Return [X, Y] of the center of cell containing provided text 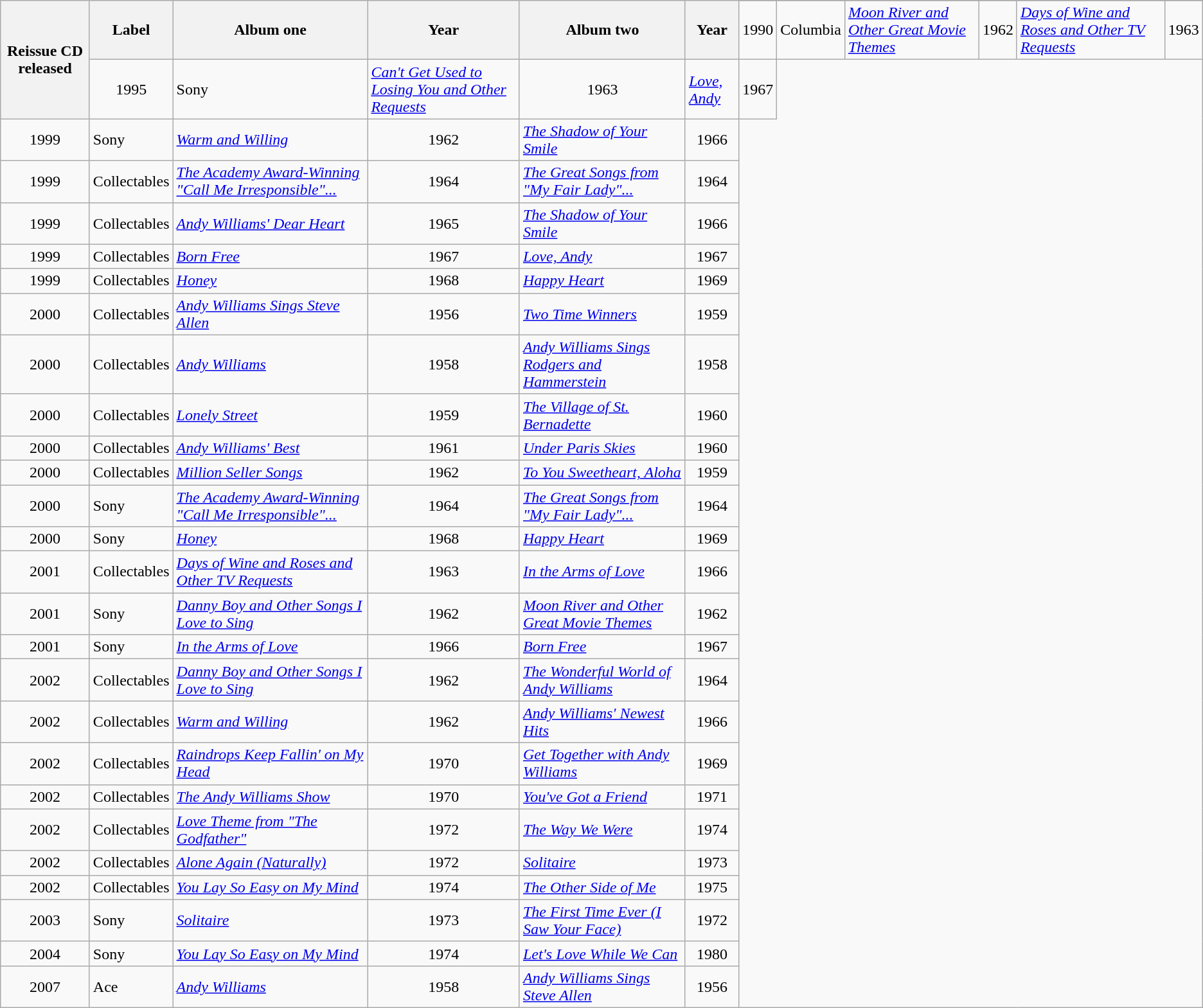
2007 [45, 987]
The Other Side of Me [602, 887]
Let's Love While We Can [602, 953]
Reissue CD released [45, 60]
Lonely Street [270, 415]
Label [131, 30]
Album one [270, 30]
You've Got a Friend [602, 797]
The Way We Were [602, 830]
Alone Again (Naturally) [270, 863]
Under Paris Skies [602, 448]
1965 [443, 224]
Andy Williams' Dear Heart [270, 224]
1990 [758, 30]
2003 [45, 920]
1961 [443, 448]
To You Sweetheart, Aloha [602, 472]
Love Theme from "The Godfather" [270, 830]
Album two [602, 30]
The Wonderful World of Andy Williams [602, 680]
Andy Williams' Newest Hits [602, 722]
Can't Get Used to Losing You and Other Requests [443, 89]
Andy Williams Sings Rodgers and Hammerstein [602, 364]
Columbia [811, 30]
Andy Williams' Best [270, 448]
Get Together with Andy Williams [602, 763]
Raindrops Keep Fallin' on My Head [270, 763]
Ace [131, 987]
1975 [712, 887]
1980 [712, 953]
Million Seller Songs [270, 472]
2004 [45, 953]
1971 [712, 797]
The Village of St. Bernadette [602, 415]
The Andy Williams Show [270, 797]
Two Time Winners [602, 314]
1995 [131, 89]
The First Time Ever (I Saw Your Face) [602, 920]
